Capture the cell that displays the provided text and extract its (x, y) central coordinate. 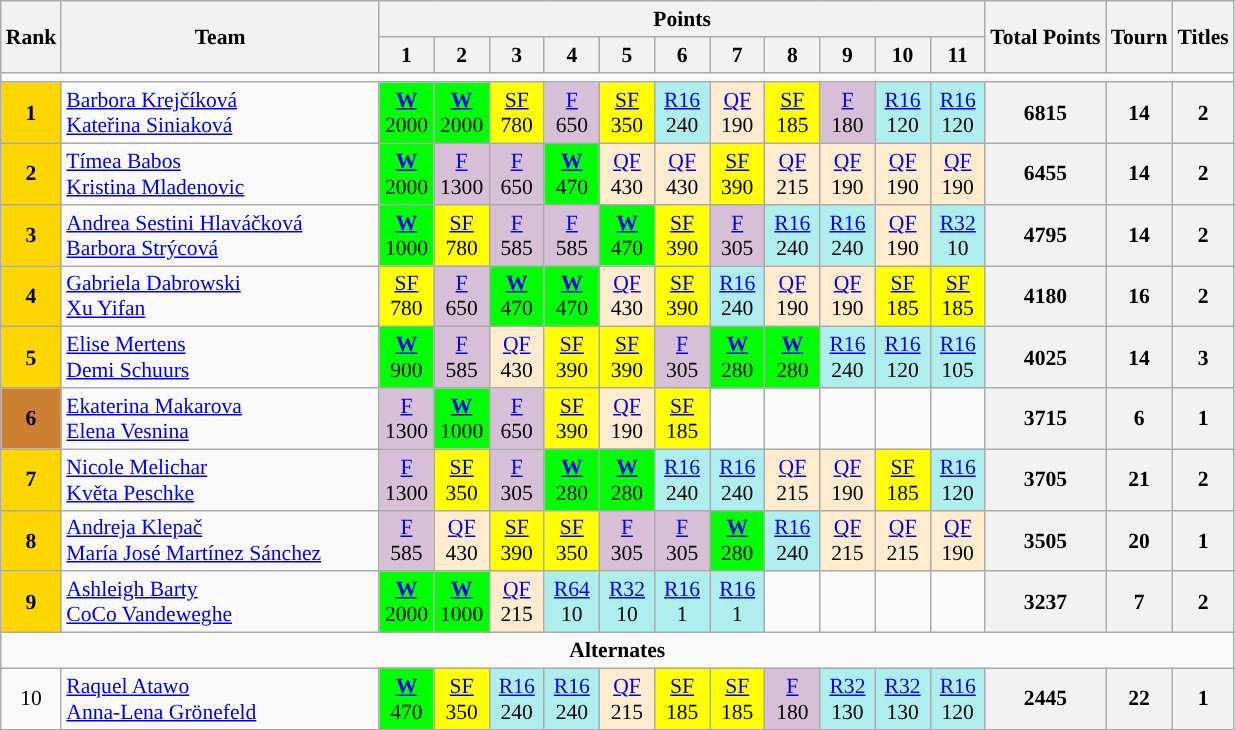
Ekaterina Makarova Elena Vesnina (220, 418)
Ashleigh Barty CoCo Vandeweghe (220, 602)
R16105 (958, 358)
2445 (1045, 698)
20 (1140, 540)
3505 (1045, 540)
3705 (1045, 480)
11 (958, 55)
Gabriela Dabrowski Xu Yifan (220, 296)
Total Points (1045, 36)
3237 (1045, 602)
W900 (406, 358)
Tourn (1140, 36)
Rank (32, 36)
Tímea Babos Kristina Mladenovic (220, 174)
6815 (1045, 114)
Andreja Klepač María José Martínez Sánchez (220, 540)
Points (682, 19)
22 (1140, 698)
Raquel Atawo Anna-Lena Grönefeld (220, 698)
21 (1140, 480)
Barbora Krejčíková Kateřina Siniaková (220, 114)
3715 (1045, 418)
Elise Mertens Demi Schuurs (220, 358)
Andrea Sestini Hlaváčková Barbora Strýcová (220, 236)
4180 (1045, 296)
Alternates (618, 651)
4025 (1045, 358)
6455 (1045, 174)
Nicole Melichar Květa Peschke (220, 480)
4795 (1045, 236)
Team (220, 36)
R6410 (572, 602)
16 (1140, 296)
Titles (1204, 36)
